Scan for the cell matching the given text and deliver its [x, y] coordinate at center. 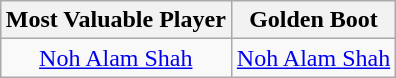
Most Valuable Player [116, 20]
Golden Boot [313, 20]
